Provide the [X, Y] coordinate of the cell's center where the given text is located.  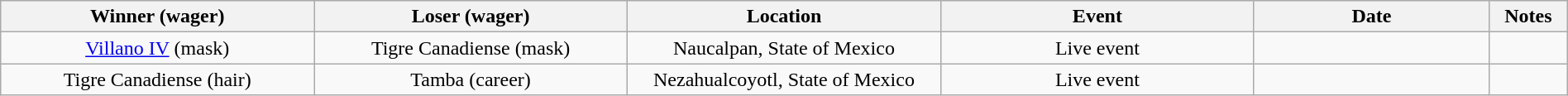
Tigre Canadiense (mask) [471, 48]
Tigre Canadiense (hair) [157, 79]
Date [1371, 17]
Tamba (career) [471, 79]
Nezahualcoyotl, State of Mexico [784, 79]
Naucalpan, State of Mexico [784, 48]
Villano IV (mask) [157, 48]
Location [784, 17]
Notes [1528, 17]
Loser (wager) [471, 17]
Event [1097, 17]
Winner (wager) [157, 17]
